Capture the cell that displays the provided text and extract its [X, Y] central coordinate. 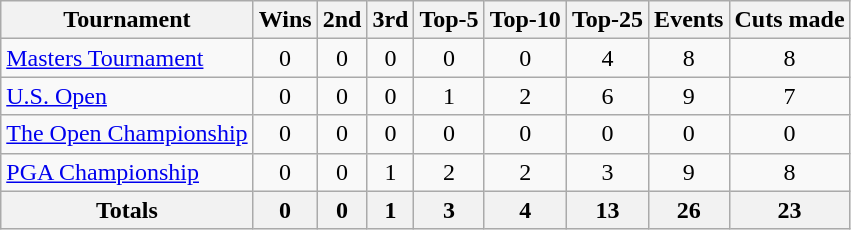
Top-5 [449, 20]
Wins [285, 20]
PGA Championship [127, 172]
7 [790, 96]
Events [689, 20]
U.S. Open [127, 96]
Cuts made [790, 20]
Top-10 [525, 20]
Masters Tournament [127, 58]
3rd [390, 20]
26 [689, 210]
Totals [127, 210]
Tournament [127, 20]
6 [607, 96]
Top-25 [607, 20]
2nd [342, 20]
13 [607, 210]
23 [790, 210]
The Open Championship [127, 134]
